Find where the given text appears and provide that cell's center as [x, y] coordinate. 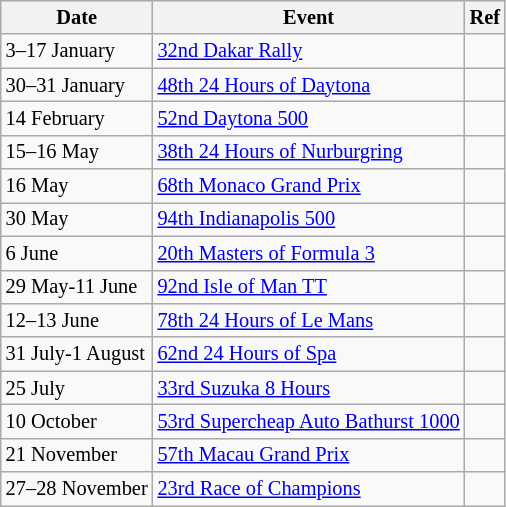
6 June [77, 253]
29 May-11 June [77, 287]
12–13 June [77, 320]
38th 24 Hours of Nurburgring [309, 152]
25 July [77, 388]
16 May [77, 186]
20th Masters of Formula 3 [309, 253]
57th Macau Grand Prix [309, 455]
14 February [77, 118]
10 October [77, 421]
3–17 January [77, 51]
31 July-1 August [77, 354]
78th 24 Hours of Le Mans [309, 320]
48th 24 Hours of Daytona [309, 85]
33rd Suzuka 8 Hours [309, 388]
52nd Daytona 500 [309, 118]
53rd Supercheap Auto Bathurst 1000 [309, 421]
68th Monaco Grand Prix [309, 186]
15–16 May [77, 152]
30–31 January [77, 85]
32nd Dakar Rally [309, 51]
23rd Race of Champions [309, 489]
92nd Isle of Man TT [309, 287]
62nd 24 Hours of Spa [309, 354]
Ref [485, 17]
27–28 November [77, 489]
94th Indianapolis 500 [309, 219]
30 May [77, 219]
Date [77, 17]
Event [309, 17]
21 November [77, 455]
